Output the (X, Y) coordinate of the center of the cell containing the given text.  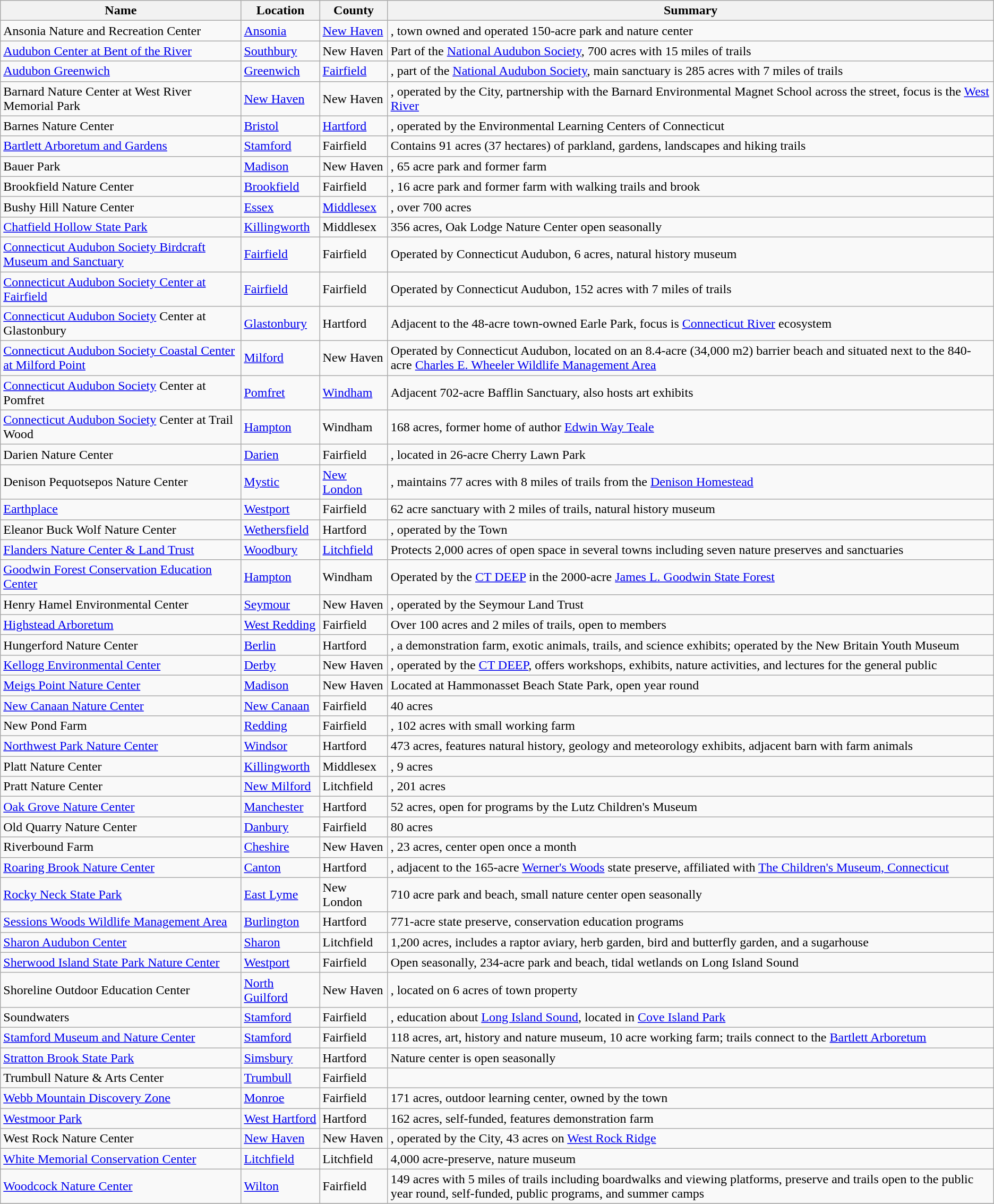
Located at Hammonasset Beach State Park, open year round (690, 685)
, operated by the CT DEEP, offers workshops, exhibits, nature activities, and lectures for the general public (690, 665)
Berlin (280, 645)
, operated by the City, 43 acres on West Rock Ridge (690, 1139)
Webb Mountain Discovery Zone (121, 1098)
Connecticut Audubon Society Birdcraft Museum and Sanctuary (121, 254)
Seymour (280, 604)
473 acres, features natural history, geology and meteorology exhibits, adjacent barn with farm animals (690, 746)
Meigs Point Nature Center (121, 685)
County (354, 11)
Sharon Audubon Center (121, 942)
New Milford (280, 787)
Hungerford Nature Center (121, 645)
Protects 2,000 acres of open space in several towns including seven nature preserves and sanctuaries (690, 550)
Essex (280, 207)
Chatfield Hollow State Park (121, 227)
Monroe (280, 1098)
Manchester (280, 807)
Barnard Nature Center at West River Memorial Park (121, 99)
Contains 91 acres (37 hectares) of parkland, gardens, landscapes and hiking trails (690, 146)
Riverbound Farm (121, 847)
52 acres, open for programs by the Lutz Children's Museum (690, 807)
Brookfield Nature Center (121, 186)
Greenwich (280, 71)
, located in 26-acre Cherry Lawn Park (690, 455)
Connecticut Audubon Society Coastal Center at Milford Point (121, 358)
West Redding (280, 625)
Cheshire (280, 847)
Connecticut Audubon Society Center at Pomfret (121, 393)
Pomfret (280, 393)
Flanders Nature Center & Land Trust (121, 550)
Wilton (280, 1186)
, 201 acres (690, 787)
Connecticut Audubon Society Center at Glastonbury (121, 324)
Sherwood Island State Park Nature Center (121, 962)
, adjacent to the 165-acre Werner's Woods state preserve, affiliated with The Children's Museum, Connecticut (690, 867)
62 acre sanctuary with 2 miles of trails, natural history museum (690, 509)
, education about Long Island Sound, located in Cove Island Park (690, 1017)
, 102 acres with small working farm (690, 726)
Bushy Hill Nature Center (121, 207)
Denison Pequotsepos Nature Center (121, 482)
4,000 acre-preserve, nature museum (690, 1159)
Trumbull (280, 1078)
Redding (280, 726)
Operated by Connecticut Audubon, 6 acres, natural history museum (690, 254)
Derby (280, 665)
Rocky Neck State Park (121, 894)
Connecticut Audubon Society Center at Fairfield (121, 289)
Trumbull Nature & Arts Center (121, 1078)
356 acres, Oak Lodge Nature Center open seasonally (690, 227)
Glastonbury (280, 324)
Bartlett Arboretum and Gardens (121, 146)
Highstead Arboretum (121, 625)
Nature center is open seasonally (690, 1057)
Canton (280, 867)
Westmoor Park (121, 1118)
1,200 acres, includes a raptor aviary, herb garden, bird and butterfly garden, and a sugarhouse (690, 942)
Simsbury (280, 1057)
Summary (690, 11)
Brookfield (280, 186)
171 acres, outdoor learning center, owned by the town (690, 1098)
Shoreline Outdoor Education Center (121, 990)
, 65 acre park and former farm (690, 166)
Name (121, 11)
, 23 acres, center open once a month (690, 847)
, a demonstration farm, exotic animals, trails, and science exhibits; operated by the New Britain Youth Museum (690, 645)
Sharon (280, 942)
Platt Nature Center (121, 766)
White Memorial Conservation Center (121, 1159)
118 acres, art, history and nature museum, 10 acre working farm; trails connect to the Bartlett Arboretum (690, 1037)
, town owned and operated 150-acre park and nature center (690, 31)
Milford (280, 358)
Operated by the CT DEEP in the 2000-acre James L. Goodwin State Forest (690, 577)
Open seasonally, 234-acre park and beach, tidal wetlands on Long Island Sound (690, 962)
, operated by the Town (690, 530)
New Canaan (280, 706)
Oak Grove Nature Center (121, 807)
Ansonia Nature and Recreation Center (121, 31)
, 9 acres (690, 766)
Earthplace (121, 509)
Over 100 acres and 2 miles of trails, open to members (690, 625)
, operated by the Environmental Learning Centers of Connecticut (690, 126)
Operated by Connecticut Audubon, 152 acres with 7 miles of trails (690, 289)
, located on 6 acres of town property (690, 990)
Windsor (280, 746)
Darien (280, 455)
West Hartford (280, 1118)
Burlington (280, 922)
Roaring Brook Nature Center (121, 867)
Southbury (280, 51)
, operated by the Seymour Land Trust (690, 604)
, operated by the City, partnership with the Barnard Environmental Magnet School across the street, focus is the West River (690, 99)
North Guilford (280, 990)
Audubon Center at Bent of the River (121, 51)
Woodbury (280, 550)
, maintains 77 acres with 8 miles of trails from the Denison Homestead (690, 482)
162 acres, self-funded, features demonstration farm (690, 1118)
Soundwaters (121, 1017)
168 acres, former home of author Edwin Way Teale (690, 427)
Old Quarry Nature Center (121, 827)
Sessions Woods Wildlife Management Area (121, 922)
Danbury (280, 827)
New Pond Farm (121, 726)
Kellogg Environmental Center (121, 665)
40 acres (690, 706)
710 acre park and beach, small nature center open seasonally (690, 894)
Goodwin Forest Conservation Education Center (121, 577)
Adjacent to the 48-acre town-owned Earle Park, focus is Connecticut River ecosystem (690, 324)
771-acre state preserve, conservation education programs (690, 922)
Stratton Brook State Park (121, 1057)
West Rock Nature Center (121, 1139)
, part of the National Audubon Society, main sanctuary is 285 acres with 7 miles of trails (690, 71)
Location (280, 11)
80 acres (690, 827)
, over 700 acres (690, 207)
Woodcock Nature Center (121, 1186)
Audubon Greenwich (121, 71)
Ansonia (280, 31)
, 16 acre park and former farm with walking trails and brook (690, 186)
New Canaan Nature Center (121, 706)
Northwest Park Nature Center (121, 746)
East Lyme (280, 894)
Eleanor Buck Wolf Nature Center (121, 530)
Pratt Nature Center (121, 787)
Darien Nature Center (121, 455)
Barnes Nature Center (121, 126)
Part of the National Audubon Society, 700 acres with 15 miles of trails (690, 51)
Connecticut Audubon Society Center at Trail Wood (121, 427)
Bauer Park (121, 166)
Bristol (280, 126)
Henry Hamel Environmental Center (121, 604)
Wethersfield (280, 530)
Mystic (280, 482)
Stamford Museum and Nature Center (121, 1037)
Adjacent 702-acre Bafflin Sanctuary, also hosts art exhibits (690, 393)
